Determine the (X, Y) coordinate at the center of the cell enclosing the given text.  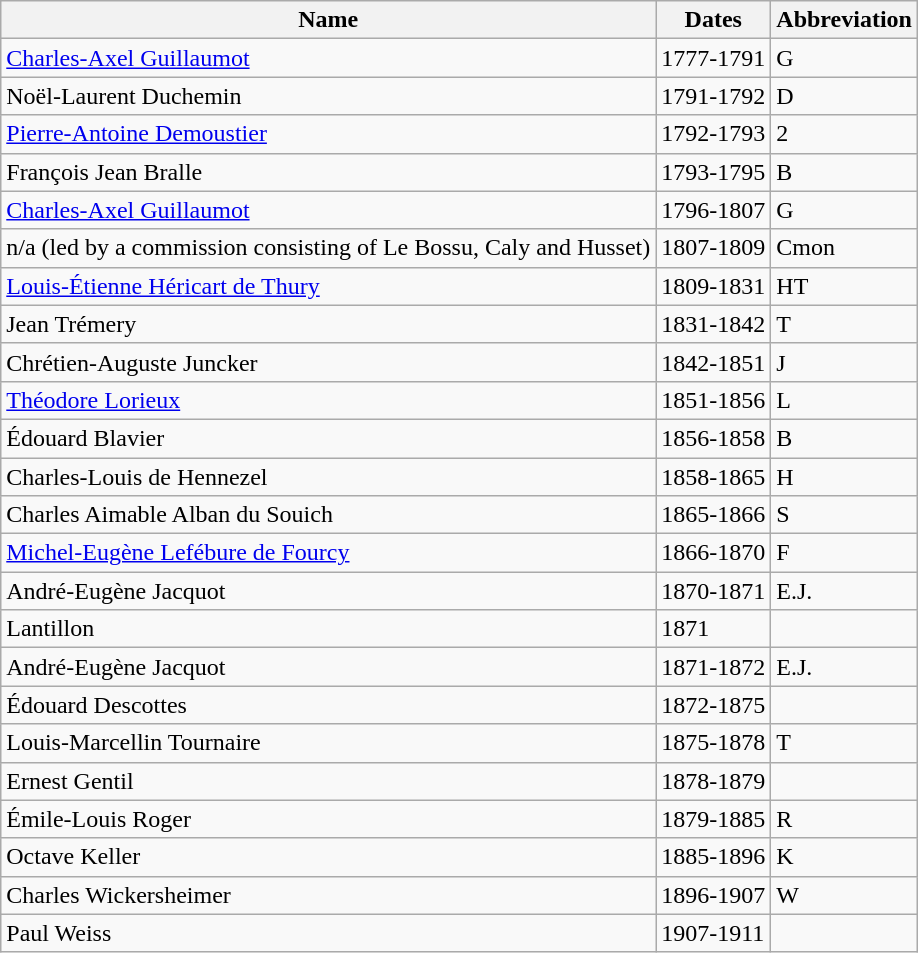
Lantillon (328, 629)
Louis-Étienne Héricart de Thury (328, 286)
1885-1896 (714, 857)
H (844, 477)
Jean Trémery (328, 324)
L (844, 400)
Octave Keller (328, 857)
1807-1809 (714, 248)
1907-1911 (714, 933)
François Jean Bralle (328, 172)
1875-1878 (714, 743)
Louis-Marcellin Tournaire (328, 743)
Chrétien-Auguste Juncker (328, 362)
Dates (714, 20)
Édouard Blavier (328, 438)
1793-1795 (714, 172)
1856-1858 (714, 438)
1896-1907 (714, 895)
R (844, 819)
1871-1872 (714, 667)
Charles Aimable Alban du Souich (328, 515)
1878-1879 (714, 781)
1858-1865 (714, 477)
Name (328, 20)
1866-1870 (714, 553)
K (844, 857)
1791-1792 (714, 96)
Charles Wickersheimer (328, 895)
D (844, 96)
Ernest Gentil (328, 781)
1842-1851 (714, 362)
Abbreviation (844, 20)
1831-1842 (714, 324)
S (844, 515)
1851-1856 (714, 400)
Édouard Descottes (328, 705)
Paul Weiss (328, 933)
W (844, 895)
1870-1871 (714, 591)
F (844, 553)
HT (844, 286)
Émile-Louis Roger (328, 819)
1777-1791 (714, 58)
n/a (led by a commission consisting of Le Bossu, Caly and Husset) (328, 248)
1865-1866 (714, 515)
Théodore Lorieux (328, 400)
Charles-Louis de Hennezel (328, 477)
1796-1807 (714, 210)
J (844, 362)
1872-1875 (714, 705)
2 (844, 134)
Michel-Eugène Lefébure de Fourcy (328, 553)
1879-1885 (714, 819)
Noël-Laurent Duchemin (328, 96)
1871 (714, 629)
Pierre-Antoine Demoustier (328, 134)
1809-1831 (714, 286)
Cmon (844, 248)
1792-1793 (714, 134)
